From the cell containing the given text, extract its center point as [X, Y] coordinate. 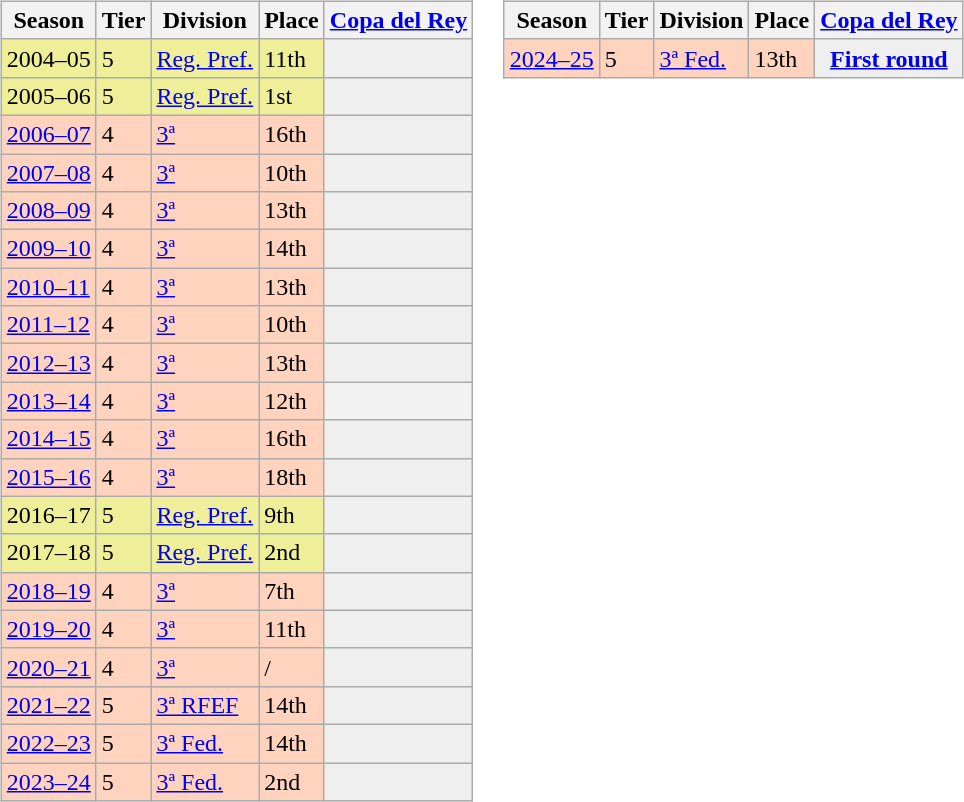
2014–15 [48, 439]
2017–18 [48, 553]
2007–08 [48, 173]
/ [292, 667]
2015–16 [48, 477]
2006–07 [48, 134]
2021–22 [48, 705]
2020–21 [48, 667]
1st [292, 96]
First round [889, 58]
3ª RFEF [205, 705]
7th [292, 591]
2004–05 [48, 58]
18th [292, 477]
2008–09 [48, 211]
2011–12 [48, 325]
2019–20 [48, 629]
2023–24 [48, 781]
2013–14 [48, 401]
12th [292, 401]
2009–10 [48, 249]
9th [292, 515]
2010–11 [48, 287]
2024–25 [552, 58]
2005–06 [48, 96]
2016–17 [48, 515]
2012–13 [48, 363]
2018–19 [48, 591]
2022–23 [48, 743]
